Provide the [x, y] coordinate of the cell's center where the given text is located.  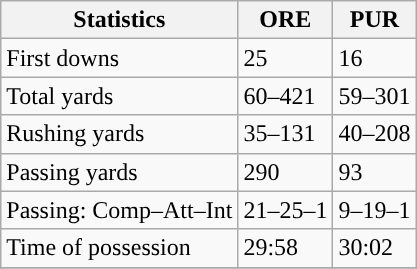
21–25–1 [286, 210]
35–131 [286, 134]
29:58 [286, 248]
PUR [374, 20]
16 [374, 58]
59–301 [374, 96]
ORE [286, 20]
93 [374, 172]
Passing yards [120, 172]
30:02 [374, 248]
Statistics [120, 20]
60–421 [286, 96]
25 [286, 58]
Rushing yards [120, 134]
40–208 [374, 134]
Time of possession [120, 248]
First downs [120, 58]
Total yards [120, 96]
9–19–1 [374, 210]
290 [286, 172]
Passing: Comp–Att–Int [120, 210]
